Capture the cell that displays the provided text and extract its (X, Y) central coordinate. 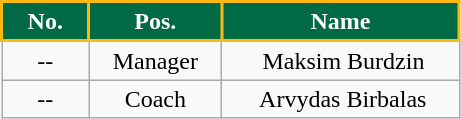
Arvydas Birbalas (341, 99)
Maksim Burdzin (341, 60)
Pos. (156, 22)
Manager (156, 60)
No. (46, 22)
Name (341, 22)
Coach (156, 99)
